Extract the (X, Y) coordinate from the center of the cell holding the provided text.  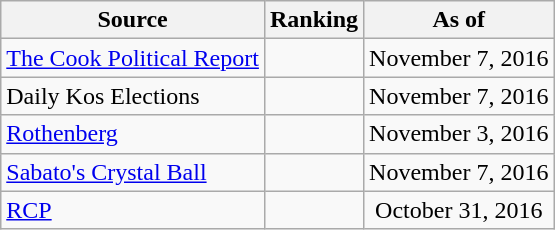
Source (133, 20)
The Cook Political Report (133, 58)
Daily Kos Elections (133, 96)
Ranking (314, 20)
November 3, 2016 (459, 134)
RCP (133, 210)
Rothenberg (133, 134)
Sabato's Crystal Ball (133, 172)
October 31, 2016 (459, 210)
As of (459, 20)
